Return the (x, y) coordinate for the center point of the cell that contains the specified text.  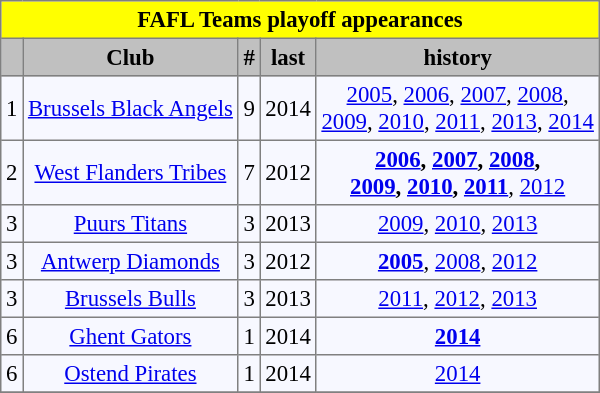
2005, 2008, 2012 (458, 261)
2005, 2006, 2007, 2008, 2009, 2010, 2011, 2013, 2014 (458, 108)
9 (249, 108)
7 (249, 172)
Club (131, 57)
Ostend Pirates (131, 374)
Ghent Gators (131, 336)
2011, 2012, 2013 (458, 299)
# (249, 57)
Antwerp Diamonds (131, 261)
last (288, 57)
history (458, 57)
West Flanders Tribes (131, 172)
2009, 2010, 2013 (458, 224)
2006, 2007, 2008, 2009, 2010, 2011, 2012 (458, 172)
2 (12, 172)
Brussels Black Angels (131, 108)
FAFL Teams playoff appearances (300, 20)
Brussels Bulls (131, 299)
Puurs Titans (131, 224)
